Detect which cell encompasses the target text, then output its (X, Y) center coordinate. 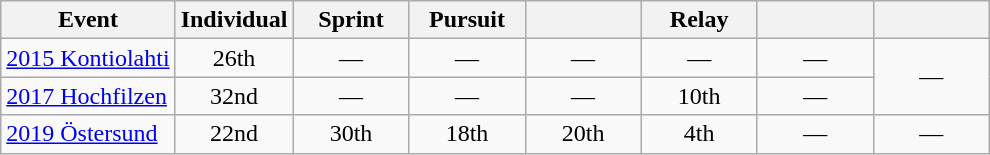
2019 Östersund (88, 134)
4th (699, 134)
30th (351, 134)
32nd (234, 96)
10th (699, 96)
2017 Hochfilzen (88, 96)
Event (88, 20)
22nd (234, 134)
Individual (234, 20)
Relay (699, 20)
26th (234, 58)
Pursuit (467, 20)
2015 Kontiolahti (88, 58)
Sprint (351, 20)
18th (467, 134)
20th (583, 134)
